Determine the [x, y] coordinate at the center of the cell enclosing the given text.  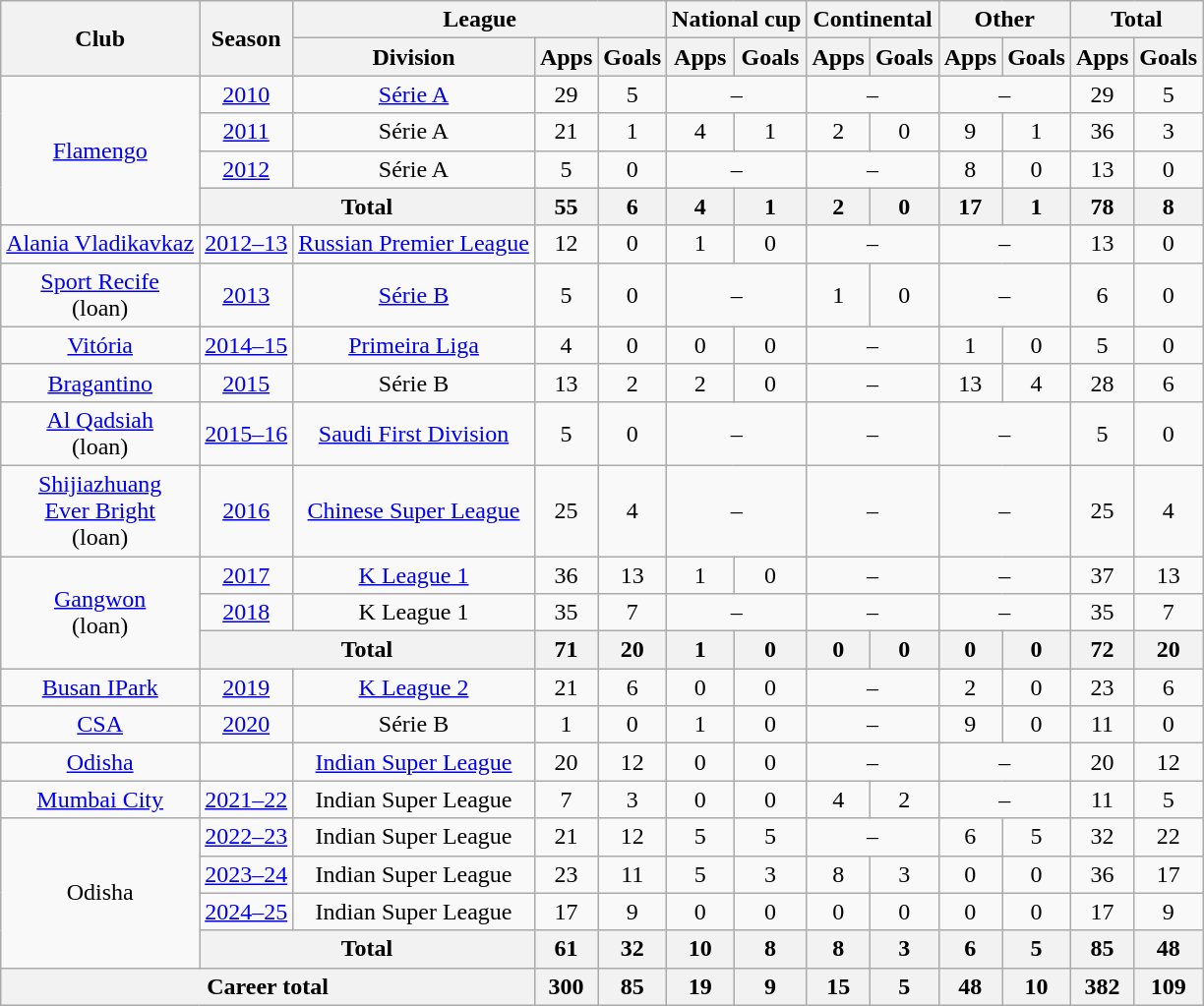
2021–22 [246, 799]
Gangwon (loan) [100, 613]
15 [838, 986]
Shijiazhuang Ever Bright (loan) [100, 510]
National cup [737, 20]
2015 [246, 383]
2023–24 [246, 874]
109 [1169, 986]
78 [1102, 207]
Bragantino [100, 383]
2018 [246, 613]
Flamengo [100, 150]
Other [1004, 20]
2011 [246, 132]
Vitória [100, 345]
2022–23 [246, 837]
Alania Vladikavkaz [100, 244]
Sport Recife (loan) [100, 295]
Mumbai City [100, 799]
2024–25 [246, 912]
71 [566, 650]
2015–16 [246, 433]
CSA [100, 725]
Busan IPark [100, 687]
Career total [268, 986]
61 [566, 949]
Chinese Super League [414, 510]
28 [1102, 383]
2010 [246, 94]
2017 [246, 575]
22 [1169, 837]
2012–13 [246, 244]
Primeira Liga [414, 345]
Russian Premier League [414, 244]
37 [1102, 575]
Season [246, 38]
K League 2 [414, 687]
19 [700, 986]
72 [1102, 650]
2020 [246, 725]
Al Qadsiah (loan) [100, 433]
2016 [246, 510]
2014–15 [246, 345]
2019 [246, 687]
300 [566, 986]
League [480, 20]
2012 [246, 169]
55 [566, 207]
Division [414, 57]
2013 [246, 295]
Saudi First Division [414, 433]
Club [100, 38]
Continental [873, 20]
382 [1102, 986]
